Return the [x, y] coordinate for the center point of the cell that contains the specified text.  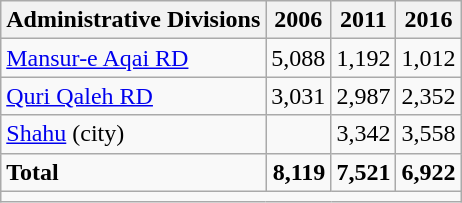
6,922 [428, 172]
3,342 [364, 134]
3,031 [298, 96]
7,521 [364, 172]
2,987 [364, 96]
2,352 [428, 96]
3,558 [428, 134]
8,119 [298, 172]
2006 [298, 20]
Quri Qaleh RD [134, 96]
2016 [428, 20]
Mansur-e Aqai RD [134, 58]
1,012 [428, 58]
1,192 [364, 58]
Shahu (city) [134, 134]
5,088 [298, 58]
Administrative Divisions [134, 20]
2011 [364, 20]
Total [134, 172]
